Capture the cell that displays the provided text and extract its (X, Y) central coordinate. 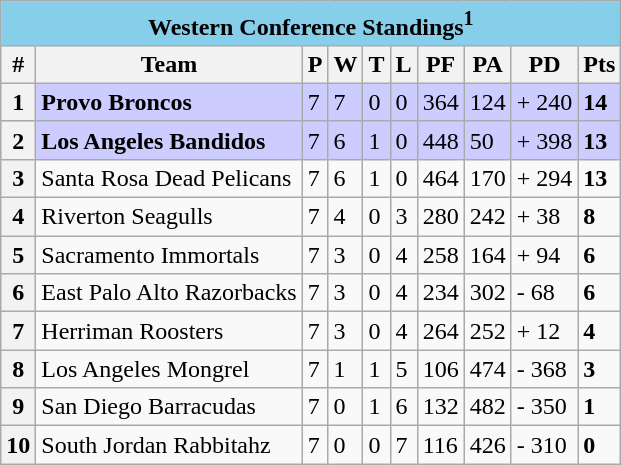
Los Angeles Mongrel (169, 369)
482 (488, 407)
302 (488, 293)
464 (440, 178)
PF (440, 64)
132 (440, 407)
Riverton Seagulls (169, 217)
448 (440, 140)
L (404, 64)
9 (18, 407)
124 (488, 102)
Team (169, 64)
116 (440, 445)
Pts (600, 64)
+ 94 (544, 255)
- 368 (544, 369)
T (376, 64)
South Jordan Rabbitahz (169, 445)
+ 294 (544, 178)
14 (600, 102)
W (346, 64)
364 (440, 102)
+ 240 (544, 102)
Herriman Roosters (169, 331)
234 (440, 293)
- 310 (544, 445)
East Palo Alto Razorbacks (169, 293)
# (18, 64)
Sacramento Immortals (169, 255)
50 (488, 140)
+ 398 (544, 140)
P (315, 64)
- 350 (544, 407)
San Diego Barracudas (169, 407)
+ 12 (544, 331)
10 (18, 445)
Santa Rosa Dead Pelicans (169, 178)
164 (488, 255)
- 68 (544, 293)
PA (488, 64)
106 (440, 369)
426 (488, 445)
+ 38 (544, 217)
280 (440, 217)
Western Conference Standings1 (311, 24)
242 (488, 217)
264 (440, 331)
258 (440, 255)
Provo Broncos (169, 102)
170 (488, 178)
474 (488, 369)
2 (18, 140)
Los Angeles Bandidos (169, 140)
PD (544, 64)
252 (488, 331)
